Find where the given text appears and provide that cell's center as [X, Y] coordinate. 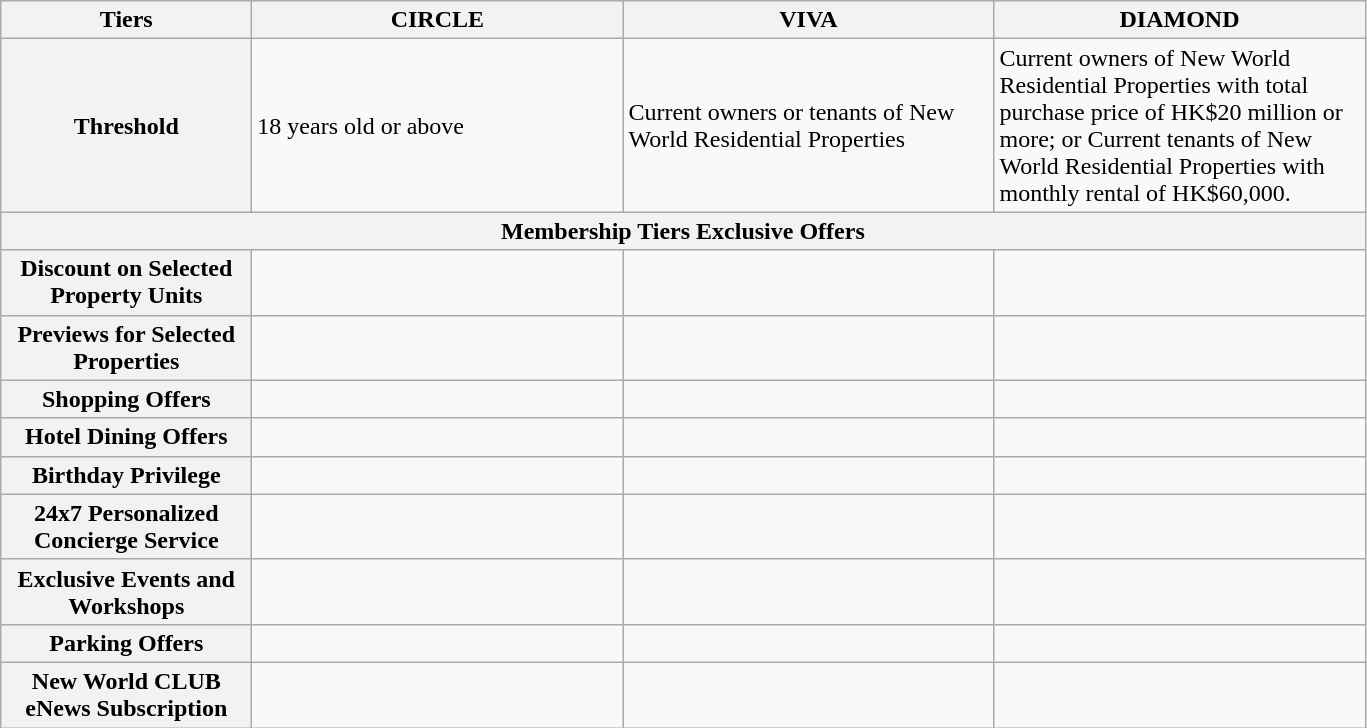
Shopping Offers [126, 399]
Previews for Selected Properties [126, 348]
Current owners or tenants of New World Residential Properties [808, 126]
Discount on Selected Property Units [126, 282]
DIAMOND [1180, 20]
CIRCLE [438, 20]
VIVA [808, 20]
24x7 Personalized Concierge Service [126, 526]
Parking Offers [126, 643]
Tiers [126, 20]
18 years old or above [438, 126]
Membership Tiers Exclusive Offers [683, 231]
Threshold [126, 126]
Birthday Privilege [126, 475]
New World CLUB eNews Subscription [126, 694]
Hotel Dining Offers [126, 437]
Exclusive Events and Workshops [126, 592]
